Extract the (x, y) coordinate from the center of the cell holding the provided text.  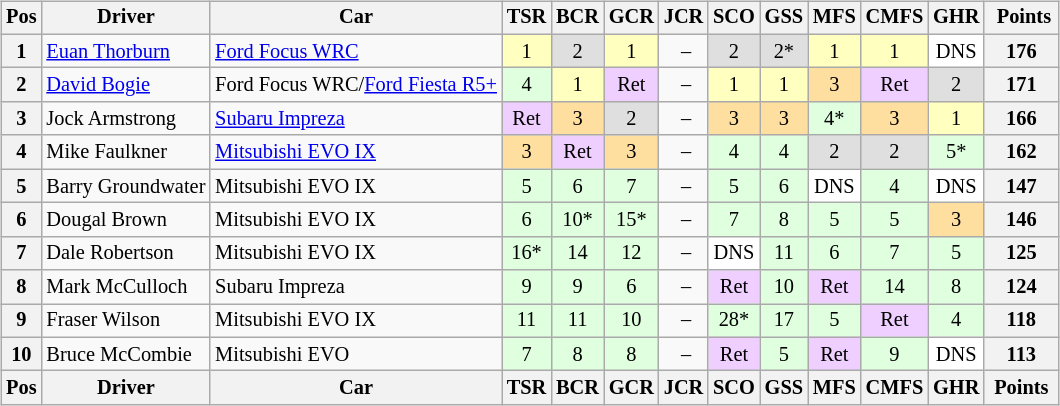
David Bogie (126, 85)
166 (1021, 119)
Fraser Wilson (126, 321)
Bruce McCombie (126, 354)
Mike Faulkner (126, 152)
17 (784, 321)
Euan Thorburn (126, 51)
4* (834, 119)
171 (1021, 85)
124 (1021, 287)
Mitsubishi EVO (356, 354)
146 (1021, 220)
5* (956, 152)
Mark McCulloch (126, 287)
Barry Groundwater (126, 186)
15* (632, 220)
Dougal Brown (126, 220)
Jock Armstrong (126, 119)
16* (526, 253)
125 (1021, 253)
12 (632, 253)
147 (1021, 186)
118 (1021, 321)
113 (1021, 354)
28* (734, 321)
Ford Focus WRC/Ford Fiesta R5+ (356, 85)
Dale Robertson (126, 253)
10* (578, 220)
Ford Focus WRC (356, 51)
162 (1021, 152)
2* (784, 51)
176 (1021, 51)
